From the cell containing the given text, extract its center point as (X, Y) coordinate. 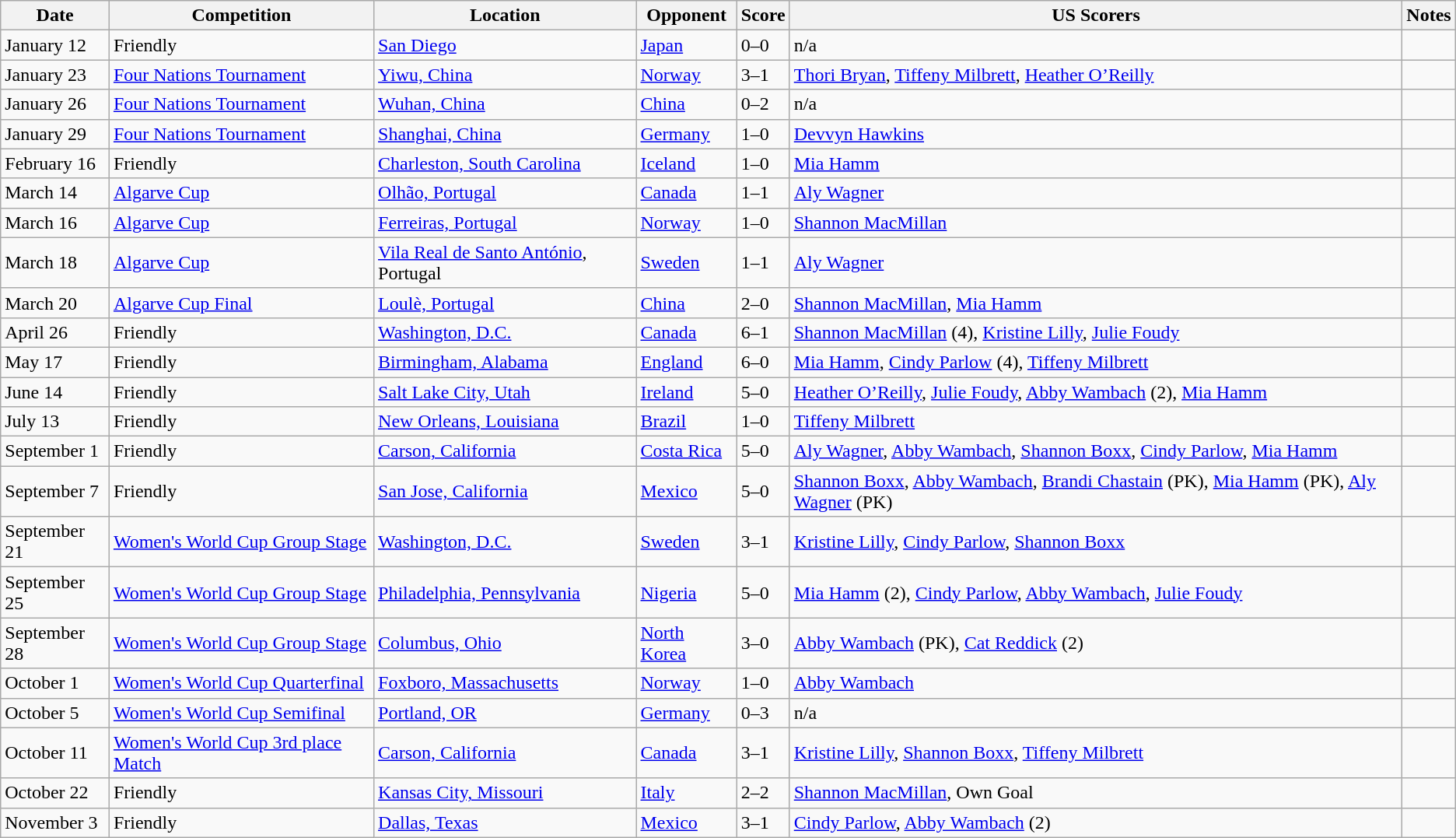
March 20 (55, 303)
June 14 (55, 391)
January 23 (55, 75)
US Scorers (1096, 16)
November 3 (55, 822)
Shannon MacMillan (1096, 223)
Score (763, 16)
Thori Bryan, Tiffeny Milbrett, Heather O’Reilly (1096, 75)
Shannon MacMillan, Mia Hamm (1096, 303)
New Orleans, Louisiana (506, 422)
Italy (686, 793)
April 26 (55, 332)
March 18 (55, 263)
Columbus, Ohio (506, 643)
March 14 (55, 193)
Loulè, Portugal (506, 303)
October 11 (55, 753)
January 29 (55, 134)
Mia Hamm (2), Cindy Parlow, Abby Wambach, Julie Foudy (1096, 593)
Aly Wagner, Abby Wambach, Shannon Boxx, Cindy Parlow, Mia Hamm (1096, 451)
0–3 (763, 713)
Shannon MacMillan, Own Goal (1096, 793)
Vila Real de Santo António, Portugal (506, 263)
Shanghai, China (506, 134)
Nigeria (686, 593)
Tiffeny Milbrett (1096, 422)
San Diego (506, 45)
Mia Hamm, Cindy Parlow (4), Tiffeny Milbrett (1096, 362)
Salt Lake City, Utah (506, 391)
Wuhan, China (506, 104)
October 5 (55, 713)
Women's World Cup 3rd place Match (241, 753)
Algarve Cup Final (241, 303)
Women's World Cup Semifinal (241, 713)
Date (55, 16)
Shannon MacMillan (4), Kristine Lilly, Julie Foudy (1096, 332)
October 1 (55, 683)
September 21 (55, 542)
0–0 (763, 45)
6–1 (763, 332)
Ireland (686, 391)
Portland, OR (506, 713)
Japan (686, 45)
Costa Rica (686, 451)
San Jose, California (506, 492)
March 16 (55, 223)
Iceland (686, 163)
Olhão, Portugal (506, 193)
Devvyn Hawkins (1096, 134)
Women's World Cup Quarterfinal (241, 683)
North Korea (686, 643)
January 26 (55, 104)
Brazil (686, 422)
2–2 (763, 793)
Birmingham, Alabama (506, 362)
Charleston, South Carolina (506, 163)
January 12 (55, 45)
Kansas City, Missouri (506, 793)
Philadelphia, Pennsylvania (506, 593)
Yiwu, China (506, 75)
Dallas, Texas (506, 822)
Mia Hamm (1096, 163)
September 28 (55, 643)
September 1 (55, 451)
Abby Wambach (PK), Cat Reddick (2) (1096, 643)
3–0 (763, 643)
Ferreiras, Portugal (506, 223)
February 16 (55, 163)
October 22 (55, 793)
Competition (241, 16)
September 25 (55, 593)
Heather O’Reilly, Julie Foudy, Abby Wambach (2), Mia Hamm (1096, 391)
Notes (1429, 16)
September 7 (55, 492)
6–0 (763, 362)
0–2 (763, 104)
Shannon Boxx, Abby Wambach, Brandi Chastain (PK), Mia Hamm (PK), Aly Wagner (PK) (1096, 492)
Opponent (686, 16)
July 13 (55, 422)
2–0 (763, 303)
Abby Wambach (1096, 683)
England (686, 362)
Cindy Parlow, Abby Wambach (2) (1096, 822)
Location (506, 16)
Foxboro, Massachusetts (506, 683)
Kristine Lilly, Shannon Boxx, Tiffeny Milbrett (1096, 753)
Kristine Lilly, Cindy Parlow, Shannon Boxx (1096, 542)
May 17 (55, 362)
